Pinpoint the cell where the given text exists, returning its (x, y) midpoint coordinate. 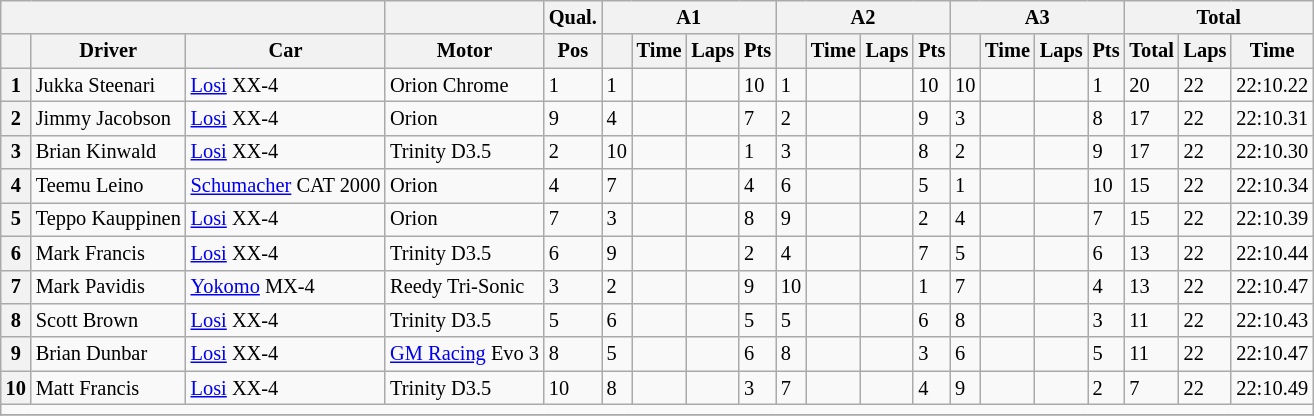
Scott Brown (108, 320)
Mark Pavidis (108, 287)
Pos (573, 51)
22:10.49 (1272, 388)
GM Racing Evo 3 (464, 354)
Orion Chrome (464, 85)
Yokomo MX-4 (286, 287)
Qual. (573, 17)
A1 (689, 17)
22:10.44 (1272, 253)
Mark Francis (108, 253)
Brian Dunbar (108, 354)
22:10.31 (1272, 118)
Teppo Kauppinen (108, 219)
Jimmy Jacobson (108, 118)
Reedy Tri-Sonic (464, 287)
Schumacher CAT 2000 (286, 186)
22:10.22 (1272, 85)
Driver (108, 51)
Matt Francis (108, 388)
A3 (1037, 17)
Jukka Steenari (108, 85)
22:10.43 (1272, 320)
22:10.30 (1272, 152)
20 (1151, 85)
Brian Kinwald (108, 152)
22:10.39 (1272, 219)
Motor (464, 51)
Car (286, 51)
A2 (863, 17)
22:10.34 (1272, 186)
Teemu Leino (108, 186)
